From the cell containing the given text, extract its center point as [X, Y] coordinate. 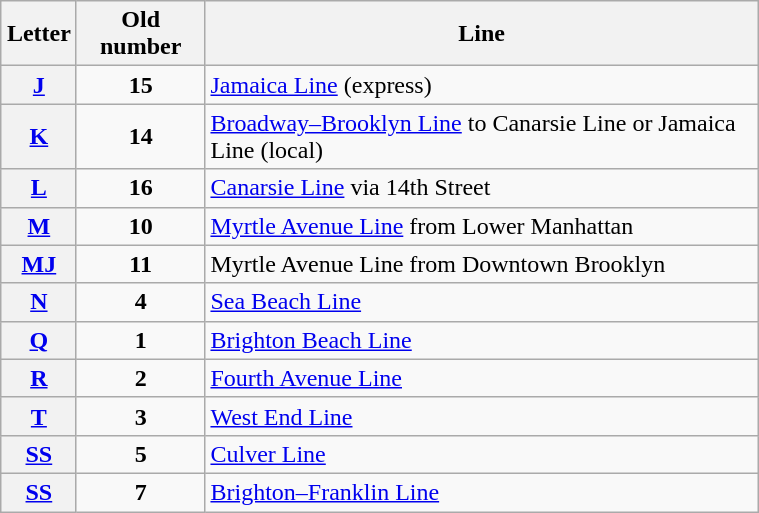
4 [140, 302]
14 [140, 136]
11 [140, 264]
5 [140, 454]
J [38, 85]
Letter [38, 34]
Fourth Avenue Line [482, 378]
Brighton–Franklin Line [482, 492]
Brighton Beach Line [482, 340]
10 [140, 226]
M [38, 226]
15 [140, 85]
7 [140, 492]
Culver Line [482, 454]
N [38, 302]
Myrtle Avenue Line from Lower Manhattan [482, 226]
T [38, 416]
Jamaica Line (express) [482, 85]
Q [38, 340]
Old number [140, 34]
R [38, 378]
Canarsie Line via 14th Street [482, 188]
3 [140, 416]
16 [140, 188]
Myrtle Avenue Line from Downtown Brooklyn [482, 264]
West End Line [482, 416]
Broadway–Brooklyn Line to Canarsie Line or Jamaica Line (local) [482, 136]
K [38, 136]
Line [482, 34]
MJ [38, 264]
L [38, 188]
1 [140, 340]
2 [140, 378]
Sea Beach Line [482, 302]
